For the text-containing cell, return its midpoint in (X, Y) coordinate format. 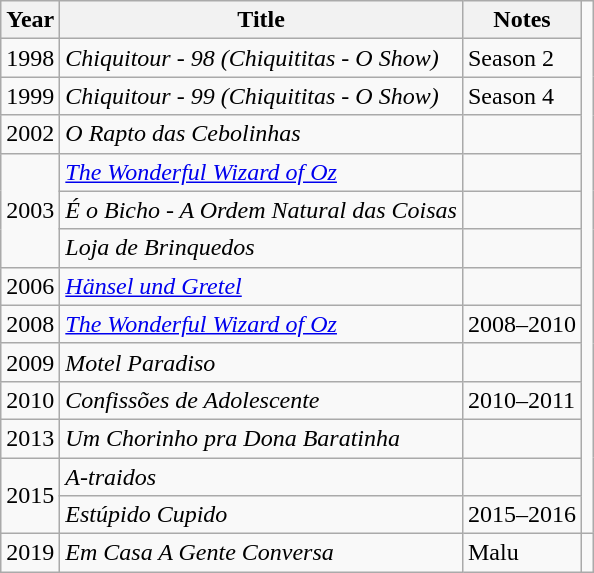
1998 (30, 58)
Chiquitour - 99 (Chiquititas - O Show) (262, 96)
Motel Paradiso (262, 362)
2019 (30, 553)
Season 4 (522, 96)
2008–2010 (522, 324)
Year (30, 20)
Chiquitour - 98 (Chiquititas - O Show) (262, 58)
2010 (30, 400)
2002 (30, 134)
2015 (30, 496)
Confissões de Adolescente (262, 400)
2006 (30, 286)
2009 (30, 362)
É o Bicho - A Ordem Natural das Coisas (262, 210)
2010–2011 (522, 400)
Malu (522, 553)
A-traidos (262, 477)
2015–2016 (522, 515)
Estúpido Cupido (262, 515)
1999 (30, 96)
Loja de Brinquedos (262, 248)
Hänsel und Gretel (262, 286)
O Rapto das Cebolinhas (262, 134)
Um Chorinho pra Dona Baratinha (262, 438)
2008 (30, 324)
2013 (30, 438)
Em Casa A Gente Conversa (262, 553)
2003 (30, 210)
Notes (522, 20)
Season 2 (522, 58)
Title (262, 20)
